Extract the (X, Y) coordinate from the center of the cell holding the provided text.  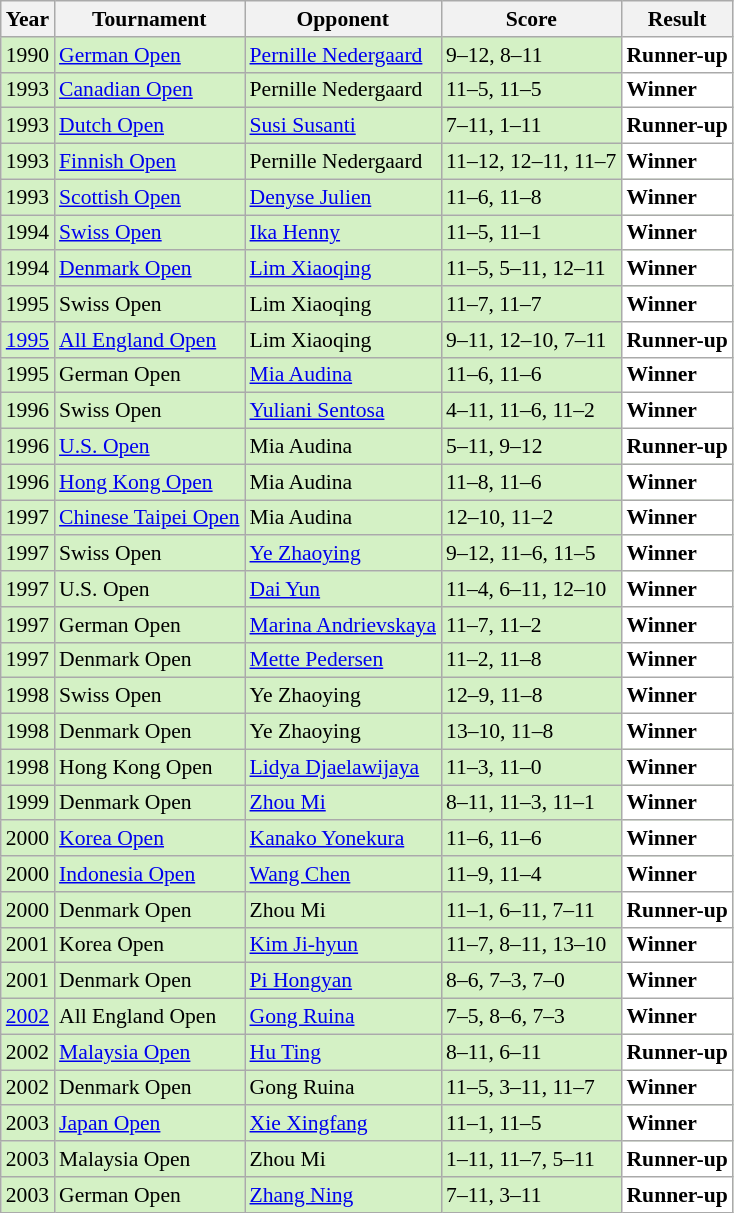
1999 (28, 803)
Pi Hongyan (342, 981)
8–11, 11–3, 11–1 (531, 803)
11–6, 11–8 (531, 197)
Yuliani Sentosa (342, 411)
Marina Andrievskaya (342, 625)
11–1, 6–11, 7–11 (531, 910)
Opponent (342, 19)
9–11, 12–10, 7–11 (531, 340)
Hu Ting (342, 1052)
8–6, 7–3, 7–0 (531, 981)
9–12, 11–6, 11–5 (531, 554)
11–5, 11–5 (531, 90)
11–5, 11–1 (531, 233)
Denyse Julien (342, 197)
Indonesia Open (149, 874)
Canadian Open (149, 90)
7–11, 3–11 (531, 1195)
Kim Ji-hyun (342, 945)
Tournament (149, 19)
11–7, 11–2 (531, 625)
Dai Yun (342, 589)
1990 (28, 55)
12–10, 11–2 (531, 518)
Dutch Open (149, 126)
Susi Susanti (342, 126)
Zhang Ning (342, 1195)
Ika Henny (342, 233)
Score (531, 19)
12–9, 11–8 (531, 696)
11–2, 11–8 (531, 660)
11–4, 6–11, 12–10 (531, 589)
9–12, 8–11 (531, 55)
11–3, 11–0 (531, 767)
Wang Chen (342, 874)
Mette Pedersen (342, 660)
11–7, 8–11, 13–10 (531, 945)
11–8, 11–6 (531, 482)
Japan Open (149, 1124)
7–5, 8–6, 7–3 (531, 1017)
11–5, 3–11, 11–7 (531, 1088)
Lidya Djaelawijaya (342, 767)
Scottish Open (149, 197)
4–11, 11–6, 11–2 (531, 411)
7–11, 1–11 (531, 126)
5–11, 9–12 (531, 447)
11–7, 11–7 (531, 304)
Result (676, 19)
Chinese Taipei Open (149, 518)
Xie Xingfang (342, 1124)
1–11, 11–7, 5–11 (531, 1159)
Year (28, 19)
11–1, 11–5 (531, 1124)
11–12, 12–11, 11–7 (531, 162)
11–9, 11–4 (531, 874)
11–5, 5–11, 12–11 (531, 269)
13–10, 11–8 (531, 732)
Kanako Yonekura (342, 839)
Finnish Open (149, 162)
8–11, 6–11 (531, 1052)
